Capture the cell that displays the provided text and extract its (X, Y) central coordinate. 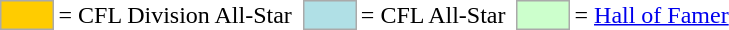
= CFL All-Star (433, 15)
= CFL Division All-Star (175, 15)
